From the cell containing the given text, extract its center point as [x, y] coordinate. 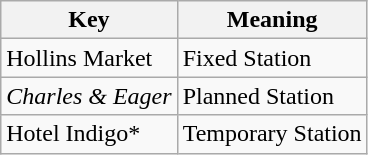
Hotel Indigo* [89, 134]
Fixed Station [272, 58]
Hollins Market [89, 58]
Temporary Station [272, 134]
Key [89, 20]
Meaning [272, 20]
Charles & Eager [89, 96]
Planned Station [272, 96]
